Identify which cell holds the provided text, then report its (X, Y) central coordinate. 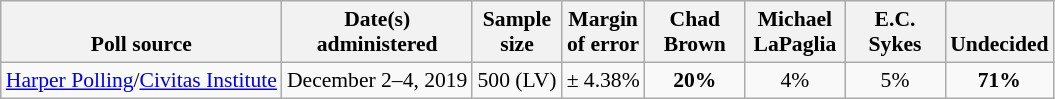
E.C.Sykes (895, 32)
20% (695, 80)
ChadBrown (695, 32)
MichaelLaPaglia (795, 32)
December 2–4, 2019 (378, 80)
Date(s)administered (378, 32)
500 (LV) (516, 80)
4% (795, 80)
Samplesize (516, 32)
Poll source (142, 32)
71% (999, 80)
± 4.38% (604, 80)
Marginof error (604, 32)
5% (895, 80)
Harper Polling/Civitas Institute (142, 80)
Undecided (999, 32)
